Find where the given text appears and provide that cell's center as [X, Y] coordinate. 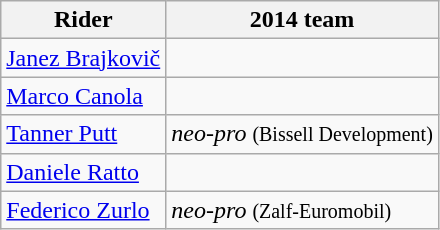
Rider [84, 20]
neo-pro (Bissell Development) [302, 134]
Tanner Putt [84, 134]
Marco Canola [84, 96]
Daniele Ratto [84, 172]
Janez Brajkovič [84, 58]
2014 team [302, 20]
neo-pro (Zalf-Euromobil) [302, 210]
Federico Zurlo [84, 210]
